Locate the cell with the specified text and output its (x, y) center coordinate. 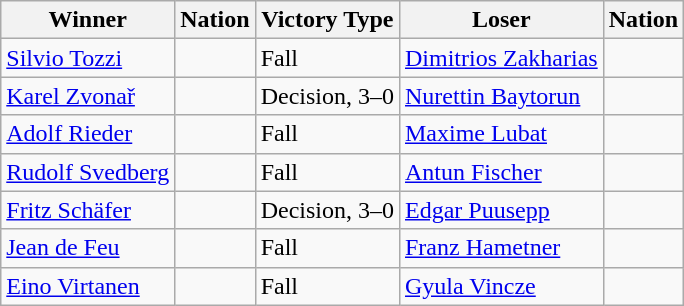
Loser (501, 20)
Edgar Puusepp (501, 210)
Winner (88, 20)
Adolf Rieder (88, 134)
Antun Fischer (501, 172)
Nurettin Baytorun (501, 96)
Karel Zvonař (88, 96)
Gyula Vincze (501, 286)
Jean de Feu (88, 248)
Franz Hametner (501, 248)
Fritz Schäfer (88, 210)
Dimitrios Zakharias (501, 58)
Maxime Lubat (501, 134)
Rudolf Svedberg (88, 172)
Victory Type (327, 20)
Eino Virtanen (88, 286)
Silvio Tozzi (88, 58)
